For the text-containing cell, return its midpoint in (x, y) coordinate format. 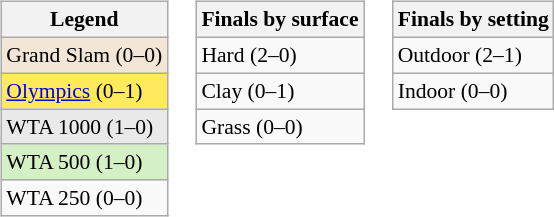
Outdoor (2–1) (474, 55)
Hard (2–0) (280, 55)
Clay (0–1) (280, 91)
Grass (0–0) (280, 127)
Olympics (0–1) (84, 91)
WTA 1000 (1–0) (84, 127)
WTA 500 (1–0) (84, 162)
Indoor (0–0) (474, 91)
Grand Slam (0–0) (84, 55)
Finals by surface (280, 20)
Legend (84, 20)
Finals by setting (474, 20)
WTA 250 (0–0) (84, 198)
